Find where the given text appears and provide that cell's center as [X, Y] coordinate. 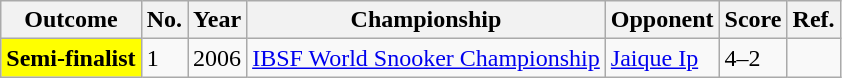
No. [164, 20]
Championship [426, 20]
Outcome [71, 20]
2006 [218, 58]
IBSF World Snooker Championship [426, 58]
Semi-finalist [71, 58]
Score [753, 20]
4–2 [753, 58]
1 [164, 58]
Jaique Ip [662, 58]
Opponent [662, 20]
Ref. [814, 20]
Year [218, 20]
